For the text-containing cell, return its midpoint in [x, y] coordinate format. 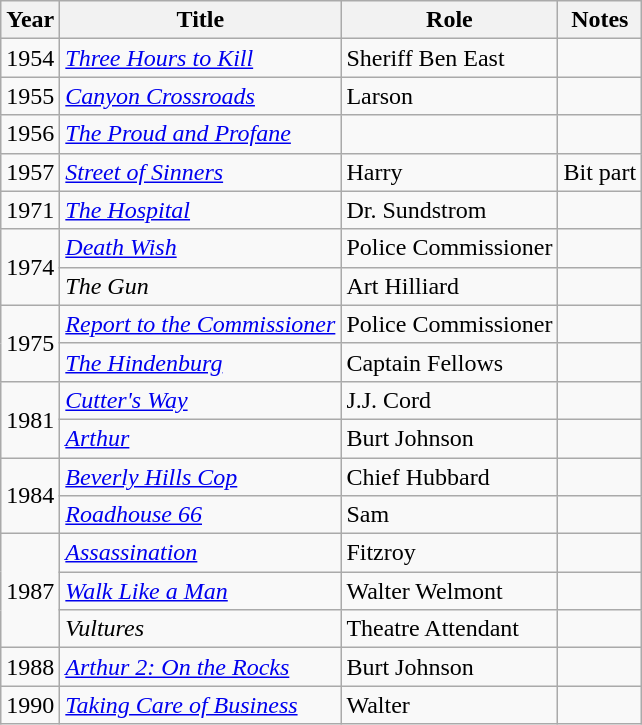
Title [200, 20]
1955 [30, 96]
Canyon Crossroads [200, 96]
Street of Sinners [200, 172]
1974 [30, 267]
Notes [600, 20]
Chief Hubbard [450, 477]
Cutter's Way [200, 400]
Larson [450, 96]
1971 [30, 210]
1975 [30, 343]
1984 [30, 496]
Bit part [600, 172]
Walk Like a Man [200, 591]
Three Hours to Kill [200, 58]
Vultures [200, 629]
Taking Care of Business [200, 705]
J.J. Cord [450, 400]
1988 [30, 667]
Art Hilliard [450, 286]
Assassination [200, 553]
Sam [450, 515]
Dr. Sundstrom [450, 210]
Beverly Hills Cop [200, 477]
1957 [30, 172]
1987 [30, 591]
1981 [30, 419]
The Proud and Profane [200, 134]
Roadhouse 66 [200, 515]
Harry [450, 172]
Sheriff Ben East [450, 58]
The Hospital [200, 210]
Arthur [200, 438]
Walter Welmont [450, 591]
Captain Fellows [450, 362]
1956 [30, 134]
Fitzroy [450, 553]
Role [450, 20]
Report to the Commissioner [200, 324]
The Hindenburg [200, 362]
Arthur 2: On the Rocks [200, 667]
Death Wish [200, 248]
1954 [30, 58]
1990 [30, 705]
Year [30, 20]
Theatre Attendant [450, 629]
Walter [450, 705]
The Gun [200, 286]
